Search for the cell housing the specified text and yield its (X, Y) center coordinate. 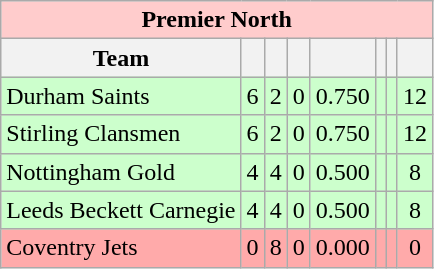
Premier North (217, 20)
Durham Saints (121, 96)
Stirling Clansmen (121, 134)
0.000 (342, 248)
Coventry Jets (121, 248)
Team (121, 58)
Nottingham Gold (121, 172)
Leeds Beckett Carnegie (121, 210)
